Determine the (x, y) coordinate at the center of the cell enclosing the given text.  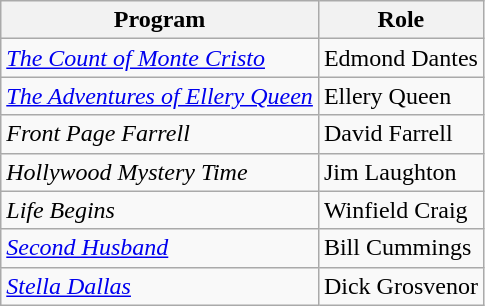
Jim Laughton (400, 172)
Front Page Farrell (160, 134)
Hollywood Mystery Time (160, 172)
Bill Cummings (400, 248)
Ellery Queen (400, 96)
The Adventures of Ellery Queen (160, 96)
Program (160, 20)
David Farrell (400, 134)
The Count of Monte Cristo (160, 58)
Second Husband (160, 248)
Life Begins (160, 210)
Stella Dallas (160, 286)
Role (400, 20)
Edmond Dantes (400, 58)
Dick Grosvenor (400, 286)
Winfield Craig (400, 210)
